Output the (x, y) coordinate of the center of the cell containing the given text.  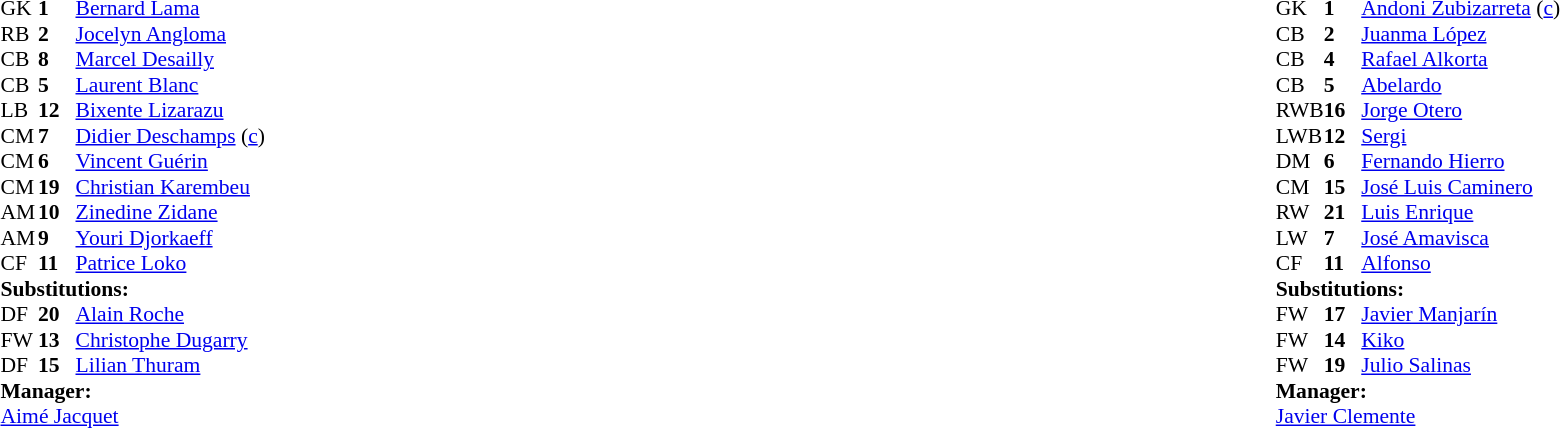
Julio Salinas (1460, 365)
Christophe Dugarry (170, 340)
Youri Djorkaeff (170, 238)
16 (1343, 111)
Jorge Otero (1460, 111)
Laurent Blanc (170, 85)
Sergi (1460, 136)
RWB (1300, 111)
Lilian Thuram (170, 365)
Juanma López (1460, 34)
Fernando Hierro (1460, 161)
José Luis Caminero (1460, 187)
4 (1343, 59)
Javier Manjarín (1460, 315)
13 (57, 340)
20 (57, 315)
9 (57, 238)
Alfonso (1460, 263)
Substitutions: (132, 289)
LB (19, 111)
14 (1343, 340)
LWB (1300, 136)
10 (57, 213)
Bixente Lizarazu (170, 111)
Luis Enrique (1460, 213)
Jocelyn Angloma (170, 34)
Marcel Desailly (170, 59)
17 (1343, 315)
DM (1300, 161)
Kiko (1460, 340)
José Amavisca (1460, 238)
Abelardo (1460, 85)
Rafael Alkorta (1460, 59)
Zinedine Zidane (170, 213)
RB (19, 34)
RW (1300, 213)
Patrice Loko (170, 263)
Christian Karembeu (170, 187)
8 (57, 59)
21 (1343, 213)
LW (1300, 238)
Didier Deschamps (c) (170, 136)
Vincent Guérin (170, 161)
Manager: (132, 391)
Alain Roche (170, 315)
